Return [X, Y] of the center of cell containing provided text 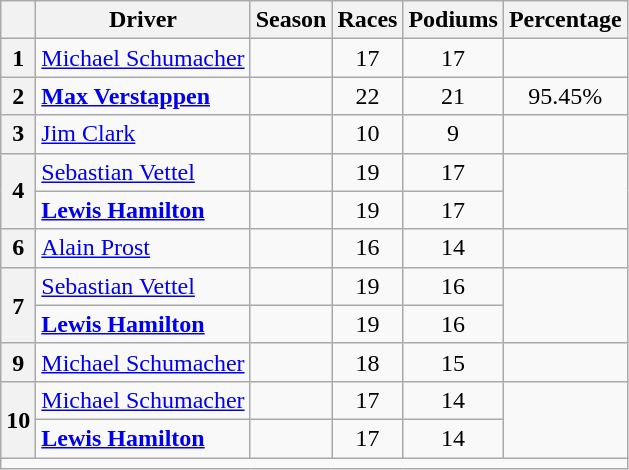
Driver [143, 20]
95.45% [565, 96]
15 [453, 362]
Max Verstappen [143, 96]
Percentage [565, 20]
21 [453, 96]
Races [368, 20]
3 [18, 134]
22 [368, 96]
Jim Clark [143, 134]
Alain Prost [143, 248]
18 [368, 362]
Podiums [453, 20]
1 [18, 58]
2 [18, 96]
6 [18, 248]
Season [291, 20]
4 [18, 191]
7 [18, 305]
